For the text-containing cell, return its midpoint in (x, y) coordinate format. 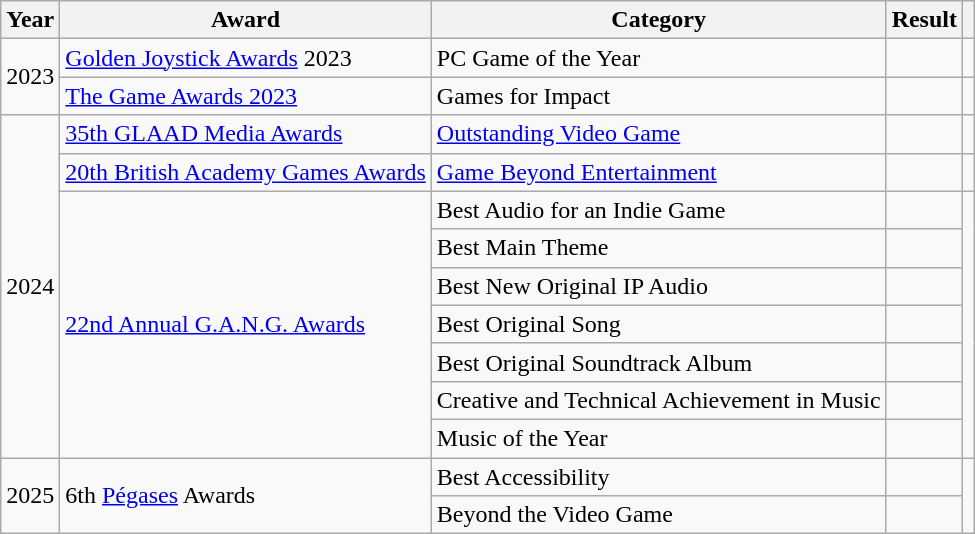
PC Game of the Year (658, 58)
Best Audio for an Indie Game (658, 210)
Games for Impact (658, 96)
Game Beyond Entertainment (658, 172)
Best New Original IP Audio (658, 286)
Outstanding Video Game (658, 134)
Creative and Technical Achievement in Music (658, 400)
6th Pégases Awards (246, 496)
Result (924, 20)
Beyond the Video Game (658, 515)
20th British Academy Games Awards (246, 172)
Award (246, 20)
Best Main Theme (658, 248)
2025 (30, 496)
Best Original Song (658, 324)
2023 (30, 77)
22nd Annual G.A.N.G. Awards (246, 324)
2024 (30, 286)
The Game Awards 2023 (246, 96)
Golden Joystick Awards 2023 (246, 58)
Best Original Soundtrack Album (658, 362)
35th GLAAD Media Awards (246, 134)
Music of the Year (658, 438)
Category (658, 20)
Year (30, 20)
Best Accessibility (658, 477)
